Extract the [x, y] coordinate from the center of the cell holding the provided text.  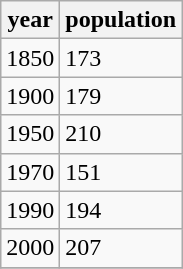
1950 [30, 134]
194 [121, 210]
179 [121, 96]
173 [121, 58]
151 [121, 172]
1900 [30, 96]
210 [121, 134]
population [121, 20]
207 [121, 248]
1990 [30, 210]
1970 [30, 172]
1850 [30, 58]
year [30, 20]
2000 [30, 248]
